Scan for the cell matching the given text and deliver its (x, y) coordinate at center. 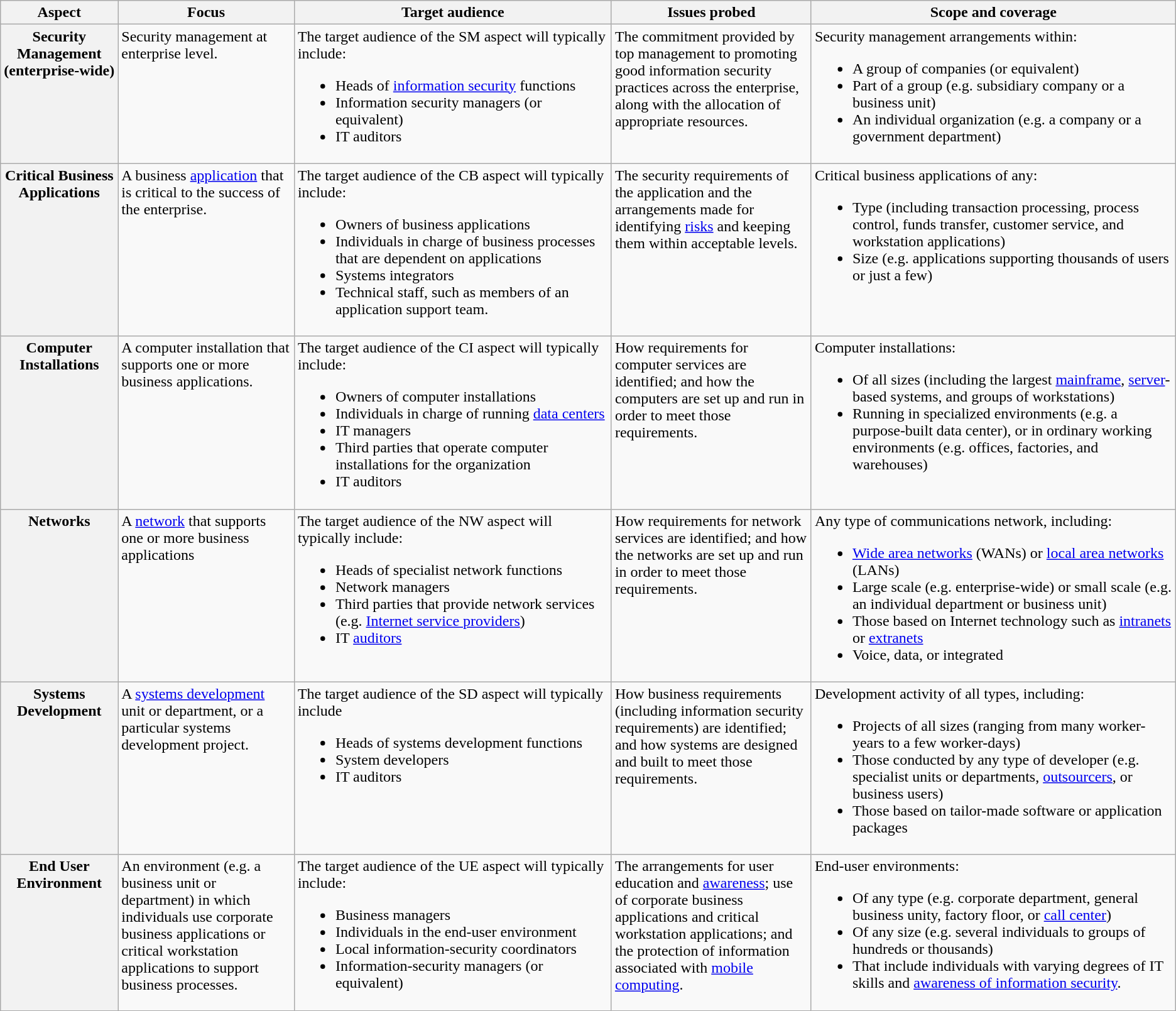
Security Management (enterprise-wide) (59, 94)
Issues probed (711, 13)
Scope and coverage (993, 13)
Computer Installations (59, 422)
A computer installation that supports one or more business applications. (206, 422)
End User Environment (59, 932)
Target audience (452, 13)
How requirements for computer services are identified; and how the computers are set up and run in order to meet those requirements. (711, 422)
Focus (206, 13)
A network that supports one or more business applications (206, 596)
How requirements for network services are identified; and how the networks are set up and run in order to meet those requirements. (711, 596)
A business application that is critical to the success of the enterprise. (206, 250)
The target audience of the SD aspect will typically includeHeads of systems development functionsSystem developersIT auditors (452, 768)
Aspect (59, 13)
Critical Business Applications (59, 250)
A systems development unit or department, or a particular systems development project. (206, 768)
Systems Development (59, 768)
The security requirements of the application and the arrangements made for identifying risks and keeping them within acceptable levels. (711, 250)
Networks (59, 596)
Security management at enterprise level. (206, 94)
